Provide the (x, y) coordinate of the cell's center where the given text is located.  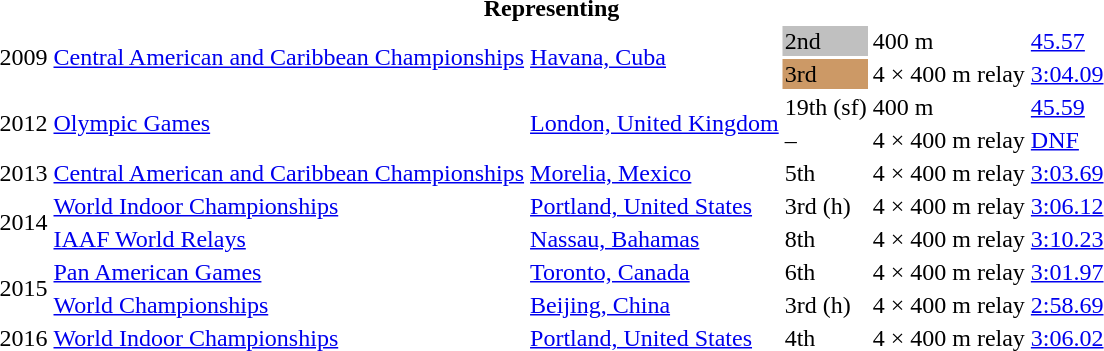
– (826, 140)
Beijing, China (655, 305)
IAAF World Relays (289, 239)
World Championships (289, 305)
Toronto, Canada (655, 272)
5th (826, 173)
2nd (826, 41)
19th (sf) (826, 107)
3rd (826, 74)
Olympic Games (289, 124)
World Indoor Championships (289, 206)
8th (826, 239)
Morelia, Mexico (655, 173)
Portland, United States (655, 206)
6th (826, 272)
Nassau, Bahamas (655, 239)
Havana, Cuba (655, 58)
London, United Kingdom (655, 124)
Pan American Games (289, 272)
